Locate the cell with the specified text and output its (X, Y) center coordinate. 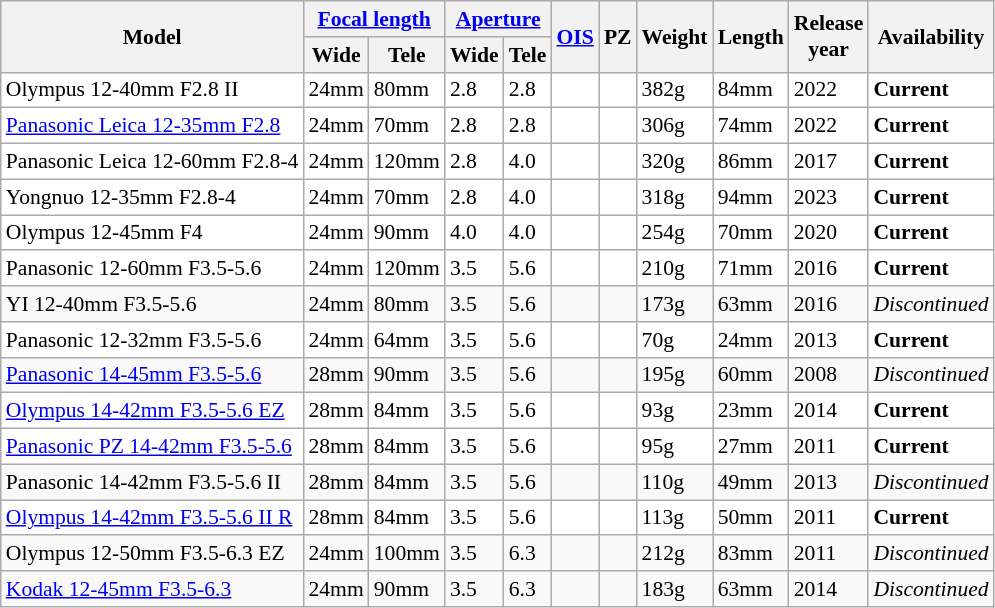
93g (675, 411)
Panasonic 12-60mm F3.5-5.6 (152, 269)
Panasonic Leica 12-60mm F2.8-4 (152, 162)
OIS (574, 36)
2023 (829, 197)
173g (675, 304)
195g (675, 375)
Kodak 12-45mm F3.5-6.3 (152, 589)
Olympus 14-42mm F3.5-5.6 EZ (152, 411)
318g (675, 197)
Panasonic 14-45mm F3.5-5.6 (152, 375)
Model (152, 36)
Panasonic 14-42mm F3.5-5.6 II (152, 482)
210g (675, 269)
74mm (751, 126)
95g (675, 447)
PZ (618, 36)
Olympus 14-42mm F3.5-5.6 II R (152, 518)
306g (675, 126)
320g (675, 162)
83mm (751, 554)
Panasonic Leica 12-35mm F2.8 (152, 126)
86mm (751, 162)
27mm (751, 447)
Panasonic 12-32mm F3.5-5.6 (152, 340)
Releaseyear (829, 36)
60mm (751, 375)
64mm (407, 340)
94mm (751, 197)
Length (751, 36)
23mm (751, 411)
382g (675, 90)
50mm (751, 518)
113g (675, 518)
212g (675, 554)
254g (675, 233)
183g (675, 589)
Yongnuo 12-35mm F2.8-4 (152, 197)
Panasonic PZ 14-42mm F3.5-5.6 (152, 447)
71mm (751, 269)
49mm (751, 482)
Focal length (374, 19)
Aperture (498, 19)
110g (675, 482)
70g (675, 340)
Weight (675, 36)
Availability (930, 36)
2020 (829, 233)
Olympus 12-40mm F2.8 II (152, 90)
100mm (407, 554)
Olympus 12-50mm F3.5-6.3 EZ (152, 554)
Olympus 12-45mm F4 (152, 233)
2008 (829, 375)
2017 (829, 162)
YI 12-40mm F3.5-5.6 (152, 304)
